Scan for the cell matching the given text and deliver its (x, y) coordinate at center. 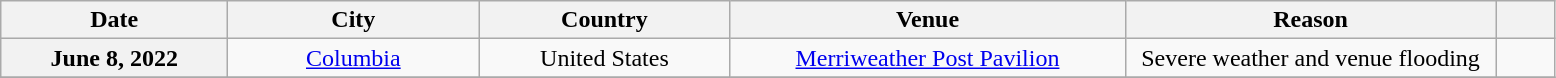
June 8, 2022 (114, 58)
Columbia (354, 58)
Merriweather Post Pavilion (928, 58)
Severe weather and venue flooding (1310, 58)
Date (114, 20)
City (354, 20)
Venue (928, 20)
Country (604, 20)
Reason (1310, 20)
United States (604, 58)
